Find where the given text appears and provide that cell's center as (X, Y) coordinate. 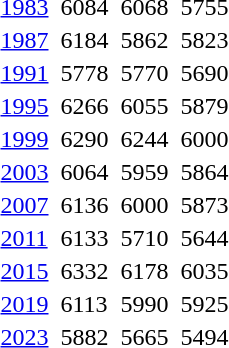
5862 (144, 40)
6113 (84, 304)
6064 (84, 172)
6184 (84, 40)
6178 (144, 271)
6266 (84, 106)
6244 (144, 139)
6332 (84, 271)
6290 (84, 139)
5770 (144, 73)
5778 (84, 73)
6000 (144, 205)
5990 (144, 304)
6136 (84, 205)
6133 (84, 238)
5710 (144, 238)
5959 (144, 172)
6055 (144, 106)
